For the text-containing cell, return its midpoint in [x, y] coordinate format. 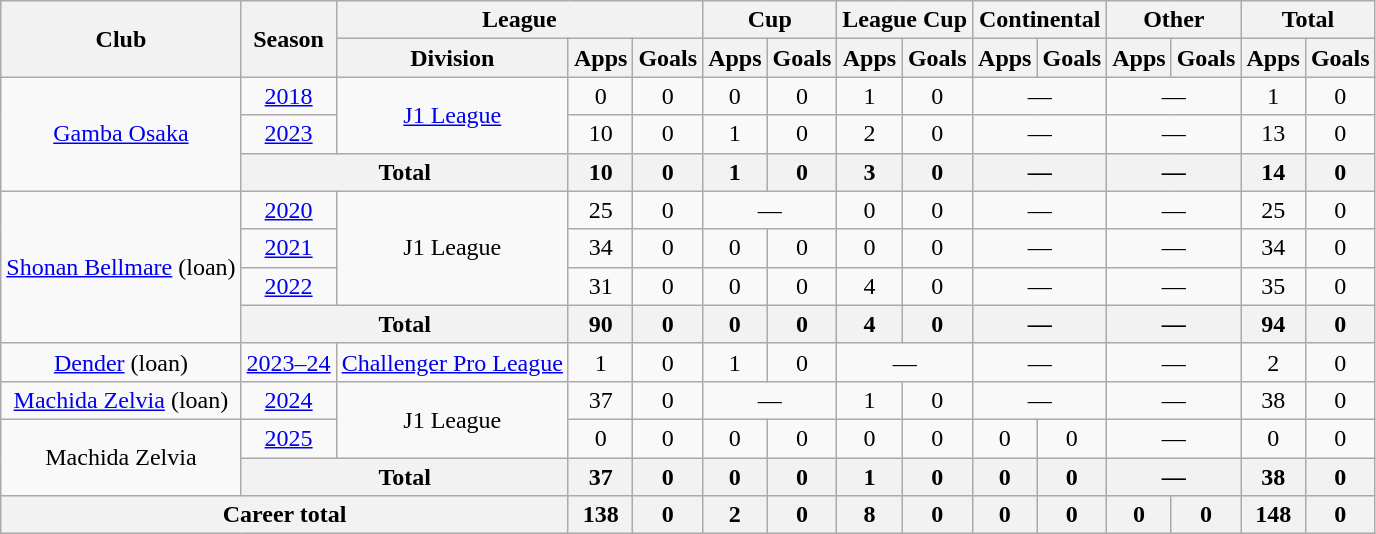
2018 [288, 96]
Shonan Bellmare (loan) [121, 267]
2023 [288, 134]
Career total [285, 515]
Challenger Pro League [452, 362]
35 [1273, 286]
Cup [770, 20]
League Cup [905, 20]
2024 [288, 400]
31 [600, 286]
Other [1174, 20]
Gamba Osaka [121, 134]
13 [1273, 134]
Dender (loan) [121, 362]
2023–24 [288, 362]
2020 [288, 210]
Machida Zelvia [121, 457]
2022 [288, 286]
138 [600, 515]
2021 [288, 248]
League [519, 20]
2025 [288, 438]
8 [870, 515]
Season [288, 39]
3 [870, 172]
Machida Zelvia (loan) [121, 400]
Club [121, 39]
Division [452, 58]
94 [1273, 324]
90 [600, 324]
148 [1273, 515]
Continental [1040, 20]
14 [1273, 172]
